Pinpoint the cell where the given text exists, returning its [X, Y] midpoint coordinate. 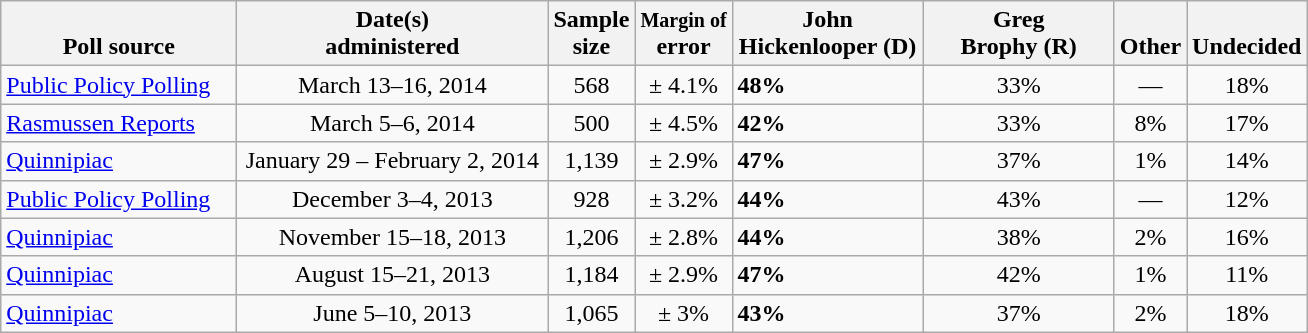
1,184 [592, 275]
928 [592, 199]
JohnHickenlooper (D) [828, 34]
August 15–21, 2013 [392, 275]
8% [1150, 123]
Margin oferror [684, 34]
March 5–6, 2014 [392, 123]
17% [1247, 123]
1,206 [592, 237]
± 4.1% [684, 85]
Date(s)administered [392, 34]
Rasmussen Reports [119, 123]
December 3–4, 2013 [392, 199]
± 4.5% [684, 123]
March 13–16, 2014 [392, 85]
Poll source [119, 34]
GregBrophy (R) [1018, 34]
38% [1018, 237]
500 [592, 123]
Undecided [1247, 34]
568 [592, 85]
14% [1247, 161]
± 3% [684, 313]
1,139 [592, 161]
June 5–10, 2013 [392, 313]
Samplesize [592, 34]
48% [828, 85]
11% [1247, 275]
12% [1247, 199]
Other [1150, 34]
± 3.2% [684, 199]
16% [1247, 237]
1,065 [592, 313]
January 29 – February 2, 2014 [392, 161]
± 2.8% [684, 237]
November 15–18, 2013 [392, 237]
